For the text-containing cell, return its midpoint in (x, y) coordinate format. 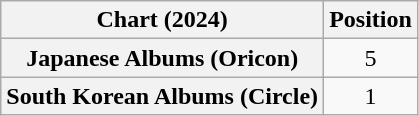
South Korean Albums (Circle) (162, 96)
Chart (2024) (162, 20)
Japanese Albums (Oricon) (162, 58)
Position (371, 20)
1 (371, 96)
5 (371, 58)
